Identify which cell holds the provided text, then report its [x, y] central coordinate. 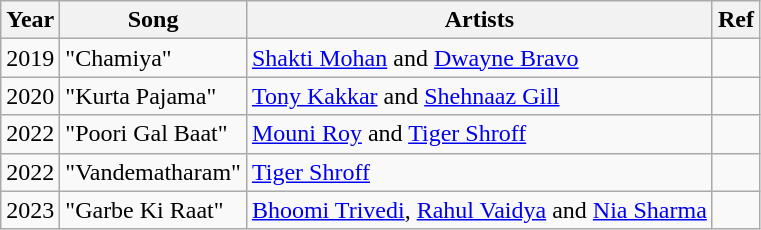
"Vandematharam" [154, 172]
Tiger Shroff [479, 172]
"Garbe Ki Raat" [154, 210]
"Poori Gal Baat" [154, 134]
Mouni Roy and Tiger Shroff [479, 134]
2019 [30, 58]
2023 [30, 210]
Shakti Mohan and Dwayne Bravo [479, 58]
2020 [30, 96]
Ref [736, 20]
"Chamiya" [154, 58]
Song [154, 20]
Bhoomi Trivedi, Rahul Vaidya and Nia Sharma [479, 210]
Year [30, 20]
Artists [479, 20]
"Kurta Pajama" [154, 96]
Tony Kakkar and Shehnaaz Gill [479, 96]
